Identify which cell holds the provided text, then report its [x, y] central coordinate. 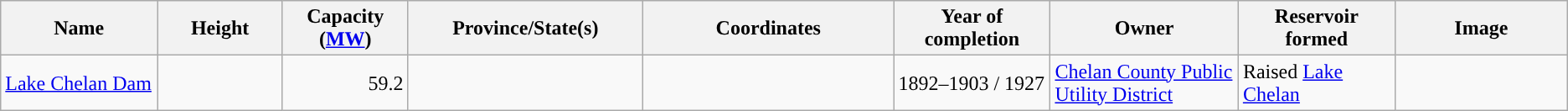
Province/State(s) [526, 29]
Height [220, 29]
Name [79, 29]
Lake Chelan Dam [79, 82]
Raised Lake Chelan [1317, 82]
59.2 [345, 82]
Coordinates [769, 29]
Year of completion [972, 29]
Owner [1144, 29]
Chelan County Public Utility District [1144, 82]
Image [1481, 29]
Reservoir formed [1317, 29]
Capacity (MW) [345, 29]
1892–1903 / 1927 [972, 82]
